Determine the [x, y] coordinate at the center of the cell enclosing the given text.  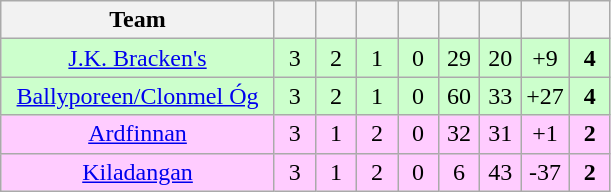
J.K. Bracken's [138, 58]
Kiladangan [138, 172]
29 [460, 58]
+1 [546, 134]
31 [500, 134]
-37 [546, 172]
6 [460, 172]
Ardfinnan [138, 134]
Team [138, 20]
60 [460, 96]
Ballyporeen/Clonmel Óg [138, 96]
20 [500, 58]
+9 [546, 58]
32 [460, 134]
+27 [546, 96]
43 [500, 172]
33 [500, 96]
